Provide the (x, y) coordinate of the cell's center where the given text is located.  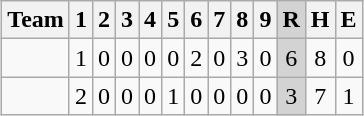
E (348, 20)
Team (36, 20)
9 (266, 20)
R (291, 20)
4 (150, 20)
5 (174, 20)
H (320, 20)
